Search for the cell housing the specified text and yield its [X, Y] center coordinate. 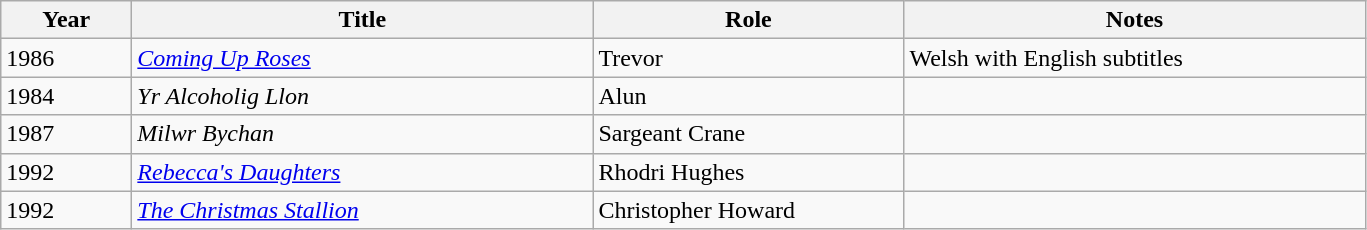
Rebecca's Daughters [362, 172]
Role [748, 20]
Coming Up Roses [362, 58]
Title [362, 20]
1984 [66, 96]
Sargeant Crane [748, 134]
Welsh with English subtitles [1134, 58]
Notes [1134, 20]
Yr Alcoholig Llon [362, 96]
Year [66, 20]
Christopher Howard [748, 210]
Alun [748, 96]
Milwr Bychan [362, 134]
Rhodri Hughes [748, 172]
Trevor [748, 58]
The Christmas Stallion [362, 210]
1987 [66, 134]
1986 [66, 58]
